Scan for the cell matching the given text and deliver its (X, Y) coordinate at center. 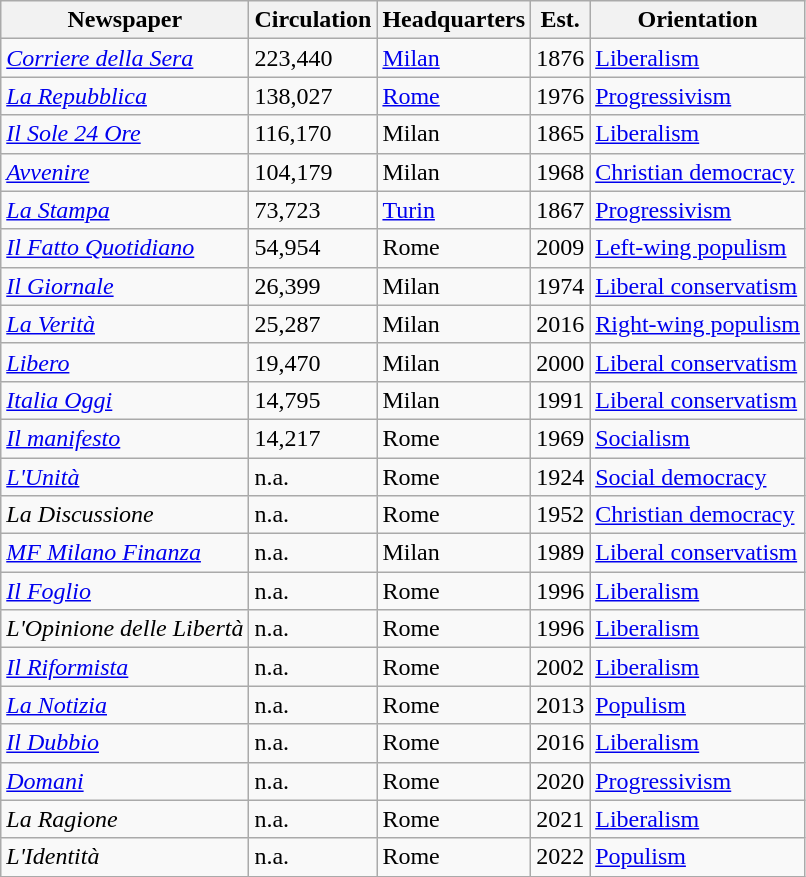
L'Unità (125, 477)
La Ragione (125, 819)
La Discussione (125, 515)
Est. (560, 20)
2020 (560, 781)
Turin (454, 210)
Il Fatto Quotidiano (125, 248)
26,399 (313, 286)
Circulation (313, 20)
L'Opinione delle Libertà (125, 629)
Libero (125, 362)
73,723 (313, 210)
Social democracy (698, 477)
Right-wing populism (698, 324)
1867 (560, 210)
Il Sole 24 Ore (125, 134)
2022 (560, 857)
Avvenire (125, 172)
La Notizia (125, 705)
Il Dubbio (125, 743)
La Stampa (125, 210)
104,179 (313, 172)
Newspaper (125, 20)
1968 (560, 172)
1974 (560, 286)
1991 (560, 400)
1976 (560, 96)
14,217 (313, 438)
25,287 (313, 324)
138,027 (313, 96)
1865 (560, 134)
Orientation (698, 20)
1952 (560, 515)
Italia Oggi (125, 400)
19,470 (313, 362)
2000 (560, 362)
Il Foglio (125, 591)
Left-wing populism (698, 248)
Domani (125, 781)
1924 (560, 477)
2009 (560, 248)
2013 (560, 705)
La Repubblica (125, 96)
2021 (560, 819)
Il Giornale (125, 286)
14,795 (313, 400)
Socialism (698, 438)
1969 (560, 438)
La Verità (125, 324)
116,170 (313, 134)
Corriere della Sera (125, 58)
L'Identità (125, 857)
223,440 (313, 58)
Il manifesto (125, 438)
2002 (560, 667)
MF Milano Finanza (125, 553)
Il Riformista (125, 667)
Headquarters (454, 20)
1876 (560, 58)
1989 (560, 553)
54,954 (313, 248)
